Search for the cell housing the specified text and yield its (X, Y) center coordinate. 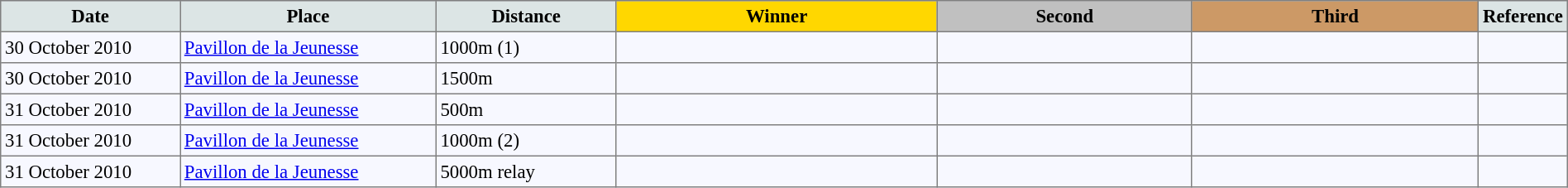
1000m (2) (526, 141)
Reference (1523, 17)
Winner (777, 17)
Place (308, 17)
1000m (1) (526, 47)
500m (526, 109)
5000m relay (526, 171)
Distance (526, 17)
Second (1064, 17)
1500m (526, 79)
Date (91, 17)
Third (1335, 17)
